Capture the cell that displays the provided text and extract its [X, Y] central coordinate. 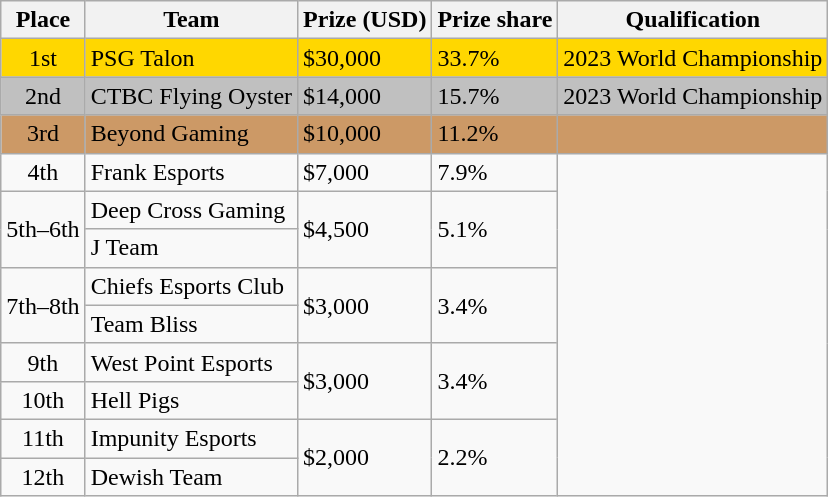
1st [43, 58]
Impunity Esports [191, 438]
33.7% [495, 58]
Prize (USD) [365, 20]
Place [43, 20]
PSG Talon [191, 58]
7th–8th [43, 305]
$30,000 [365, 58]
$7,000 [365, 172]
Hell Pigs [191, 400]
West Point Esports [191, 362]
11th [43, 438]
Frank Esports [191, 172]
10th [43, 400]
Team [191, 20]
CTBC Flying Oyster [191, 96]
5.1% [495, 229]
Dewish Team [191, 477]
Chiefs Esports Club [191, 286]
$14,000 [365, 96]
2nd [43, 96]
4th [43, 172]
2.2% [495, 457]
11.2% [495, 134]
$2,000 [365, 457]
7.9% [495, 172]
15.7% [495, 96]
Team Bliss [191, 324]
Qualification [693, 20]
Prize share [495, 20]
Deep Cross Gaming [191, 210]
3rd [43, 134]
J Team [191, 248]
Beyond Gaming [191, 134]
$10,000 [365, 134]
$4,500 [365, 229]
9th [43, 362]
12th [43, 477]
5th–6th [43, 229]
